Detect which cell encompasses the target text, then output its [X, Y] center coordinate. 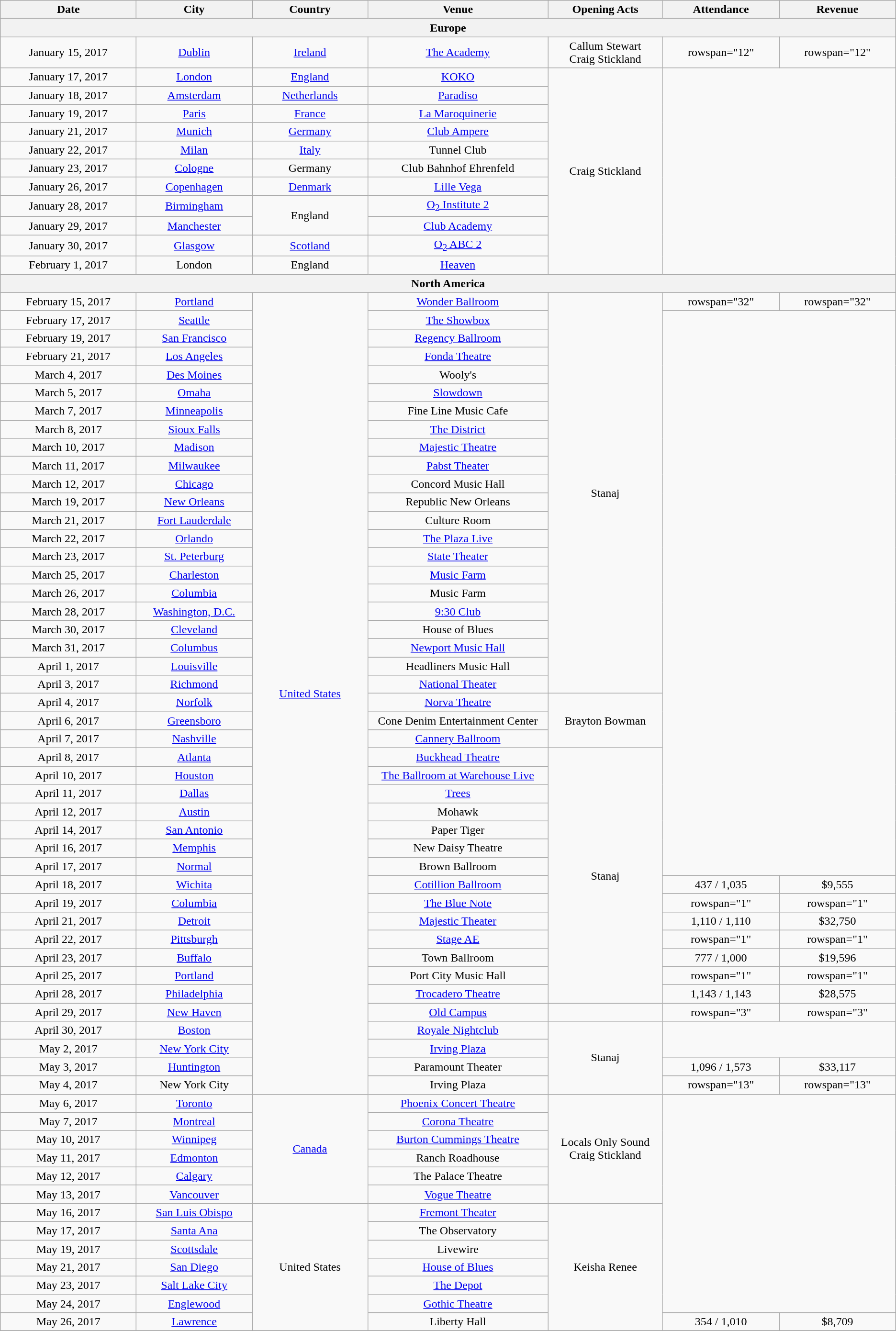
New Orleans [194, 502]
The District [458, 429]
Craig Stickland [605, 171]
San Francisco [194, 338]
January 17, 2017 [68, 77]
March 11, 2017 [68, 466]
Concord Music Hall [458, 484]
May 13, 2017 [68, 1194]
The Blue Note [458, 903]
April 7, 2017 [68, 739]
Tunnel Club [458, 150]
$19,596 [838, 958]
Detroit [194, 921]
Cannery Ballroom [458, 739]
Munich [194, 132]
Norva Theatre [458, 703]
Attendance [721, 10]
March 28, 2017 [68, 611]
Houston [194, 775]
Club Ampere [458, 132]
April 23, 2017 [68, 958]
Calgary [194, 1176]
April 21, 2017 [68, 921]
Norfolk [194, 703]
Wonder Ballroom [458, 302]
April 28, 2017 [68, 994]
Livewire [458, 1249]
Revenue [838, 10]
Toronto [194, 1103]
Edmonton [194, 1158]
O2 Institute 2 [458, 206]
Fort Lauderdale [194, 520]
1,096 / 1,573 [721, 1067]
January 22, 2017 [68, 150]
Buffalo [194, 958]
April 11, 2017 [68, 794]
Paper Tiger [458, 830]
Majestic Theater [458, 921]
Columbus [194, 648]
April 29, 2017 [68, 1012]
Old Campus [458, 1012]
Brown Ballroom [458, 866]
Phoenix Concert Theatre [458, 1103]
Burton Cummings Theatre [458, 1140]
Fonda Theatre [458, 356]
O2 ABC 2 [458, 246]
New Daisy Theatre [458, 848]
January 26, 2017 [68, 186]
April 16, 2017 [68, 848]
March 21, 2017 [68, 520]
The Depot [458, 1286]
La Maroquinerie [458, 113]
Heaven [458, 265]
April 17, 2017 [68, 866]
January 28, 2017 [68, 206]
St. Peterburg [194, 557]
April 14, 2017 [68, 830]
Amsterdam [194, 95]
April 30, 2017 [68, 1030]
March 19, 2017 [68, 502]
San Luis Obispo [194, 1212]
Washington, D.C. [194, 611]
Scotland [310, 246]
Trocadero Theatre [458, 994]
Brayton Bowman [605, 721]
January 30, 2017 [68, 246]
May 23, 2017 [68, 1286]
Locals Only Sound Craig Stickland [605, 1149]
City [194, 10]
April 3, 2017 [68, 684]
April 12, 2017 [68, 812]
Opening Acts [605, 10]
Paris [194, 113]
New Haven [194, 1012]
February 19, 2017 [68, 338]
$8,709 [838, 1322]
The Ballroom at Warehouse Live [458, 775]
Scottsdale [194, 1249]
$32,750 [838, 921]
Gothic Theatre [458, 1304]
Dublin [194, 53]
Cotillion Ballroom [458, 884]
May 2, 2017 [68, 1049]
May 16, 2017 [68, 1212]
Liberty Hall [458, 1322]
February 15, 2017 [68, 302]
May 3, 2017 [68, 1067]
April 6, 2017 [68, 721]
Winnipeg [194, 1140]
Ireland [310, 53]
May 10, 2017 [68, 1140]
March 23, 2017 [68, 557]
May 24, 2017 [68, 1304]
437 / 1,035 [721, 884]
San Antonio [194, 830]
April 25, 2017 [68, 976]
Callum StewartCraig Stickland [605, 53]
Fremont Theater [458, 1212]
Normal [194, 866]
March 7, 2017 [68, 411]
Port City Music Hall [458, 976]
1,143 / 1,143 [721, 994]
The Observatory [458, 1230]
The Academy [458, 53]
April 18, 2017 [68, 884]
Corona Theatre [458, 1121]
January 21, 2017 [68, 132]
$9,555 [838, 884]
March 4, 2017 [68, 375]
Ranch Roadhouse [458, 1158]
April 10, 2017 [68, 775]
February 17, 2017 [68, 320]
January 18, 2017 [68, 95]
Austin [194, 812]
Cologne [194, 168]
Englewood [194, 1304]
March 22, 2017 [68, 538]
Pittsburgh [194, 939]
State Theater [458, 557]
Minneapolis [194, 411]
Des Moines [194, 375]
The Palace Theatre [458, 1176]
KOKO [458, 77]
777 / 1,000 [721, 958]
January 15, 2017 [68, 53]
April 1, 2017 [68, 666]
Glasgow [194, 246]
March 8, 2017 [68, 429]
Europe [448, 28]
January 23, 2017 [68, 168]
Seattle [194, 320]
Atlanta [194, 757]
Regency Ballroom [458, 338]
Republic New Orleans [458, 502]
Greensboro [194, 721]
Milwaukee [194, 466]
May 21, 2017 [68, 1267]
Buckhead Theatre [458, 757]
Los Angeles [194, 356]
Memphis [194, 848]
354 / 1,010 [721, 1322]
Cleveland [194, 629]
Keisha Renee [605, 1267]
France [310, 113]
March 25, 2017 [68, 575]
May 17, 2017 [68, 1230]
Richmond [194, 684]
Royale Nightclub [458, 1030]
March 30, 2017 [68, 629]
National Theater [458, 684]
April 4, 2017 [68, 703]
March 12, 2017 [68, 484]
May 12, 2017 [68, 1176]
Manchester [194, 226]
Canada [310, 1149]
Orlando [194, 538]
Trees [458, 794]
Wooly's [458, 375]
Slowdown [458, 393]
Omaha [194, 393]
1,110 / 1,110 [721, 921]
May 19, 2017 [68, 1249]
Chicago [194, 484]
Lawrence [194, 1322]
Dallas [194, 794]
March 31, 2017 [68, 648]
Culture Room [458, 520]
Birmingham [194, 206]
$33,117 [838, 1067]
Majestic Theatre [458, 447]
Date [68, 10]
$28,575 [838, 994]
April 19, 2017 [68, 903]
Montreal [194, 1121]
Madison [194, 447]
Newport Music Hall [458, 648]
Pabst Theater [458, 466]
Club Academy [458, 226]
April 22, 2017 [68, 939]
Huntington [194, 1067]
April 8, 2017 [68, 757]
Netherlands [310, 95]
Milan [194, 150]
Vogue Theatre [458, 1194]
Town Ballroom [458, 958]
May 11, 2017 [68, 1158]
Country [310, 10]
Venue [458, 10]
March 26, 2017 [68, 593]
Charleston [194, 575]
Vancouver [194, 1194]
The Showbox [458, 320]
Denmark [310, 186]
Louisville [194, 666]
May 7, 2017 [68, 1121]
San Diego [194, 1267]
Paramount Theater [458, 1067]
Stage AE [458, 939]
Fine Line Music Cafe [458, 411]
Cone Denim Entertainment Center [458, 721]
Italy [310, 150]
Paradiso [458, 95]
Mohawk [458, 812]
Boston [194, 1030]
Salt Lake City [194, 1286]
Philadelphia [194, 994]
Lille Vega [458, 186]
March 10, 2017 [68, 447]
Sioux Falls [194, 429]
9:30 Club [458, 611]
February 1, 2017 [68, 265]
Santa Ana [194, 1230]
February 21, 2017 [68, 356]
May 26, 2017 [68, 1322]
Club Bahnhof Ehrenfeld [458, 168]
Headliners Music Hall [458, 666]
The Plaza Live [458, 538]
Wichita [194, 884]
North America [448, 283]
January 19, 2017 [68, 113]
May 6, 2017 [68, 1103]
March 5, 2017 [68, 393]
May 4, 2017 [68, 1085]
January 29, 2017 [68, 226]
Copenhagen [194, 186]
Nashville [194, 739]
